For the text-containing cell, return its midpoint in [x, y] coordinate format. 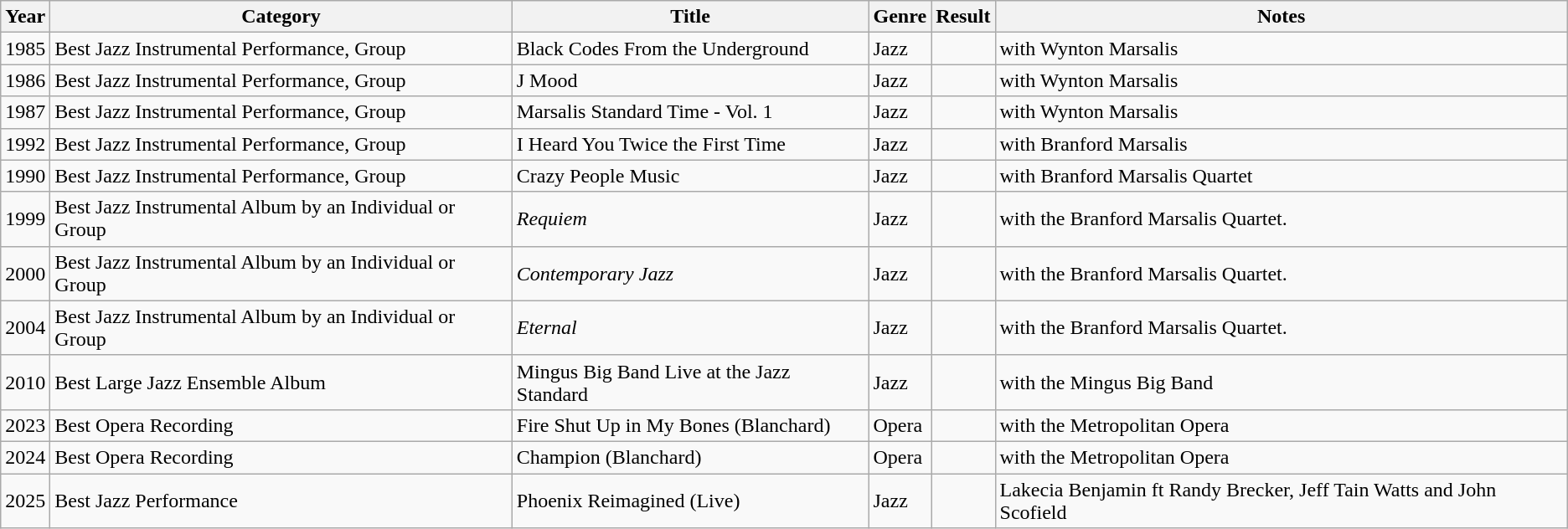
Year [25, 17]
Notes [1282, 17]
Best Jazz Performance [281, 501]
J Mood [690, 80]
2023 [25, 425]
Category [281, 17]
with Branford Marsalis [1282, 144]
Champion (Blanchard) [690, 457]
1999 [25, 219]
Crazy People Music [690, 176]
Title [690, 17]
1986 [25, 80]
1992 [25, 144]
Lakecia Benjamin ft Randy Brecker, Jeff Tain Watts and John Scofield [1282, 501]
Black Codes From the Underground [690, 49]
Phoenix Reimagined (Live) [690, 501]
Eternal [690, 328]
Genre [900, 17]
Result [963, 17]
I Heard You Twice the First Time [690, 144]
2024 [25, 457]
Fire Shut Up in My Bones (Blanchard) [690, 425]
2010 [25, 382]
1987 [25, 112]
Requiem [690, 219]
Best Large Jazz Ensemble Album [281, 382]
with the Mingus Big Band [1282, 382]
Contemporary Jazz [690, 273]
1985 [25, 49]
2025 [25, 501]
with Branford Marsalis Quartet [1282, 176]
1990 [25, 176]
2004 [25, 328]
Marsalis Standard Time - Vol. 1 [690, 112]
2000 [25, 273]
Mingus Big Band Live at the Jazz Standard [690, 382]
